Locate the cell with the specified text and output its [X, Y] center coordinate. 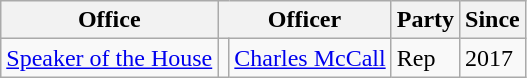
Office [110, 20]
Party [425, 20]
Officer [304, 20]
2017 [493, 58]
Rep [425, 58]
Charles McCall [310, 58]
Speaker of the House [110, 58]
Since [493, 20]
